Output the (X, Y) coordinate of the center of the cell containing the given text.  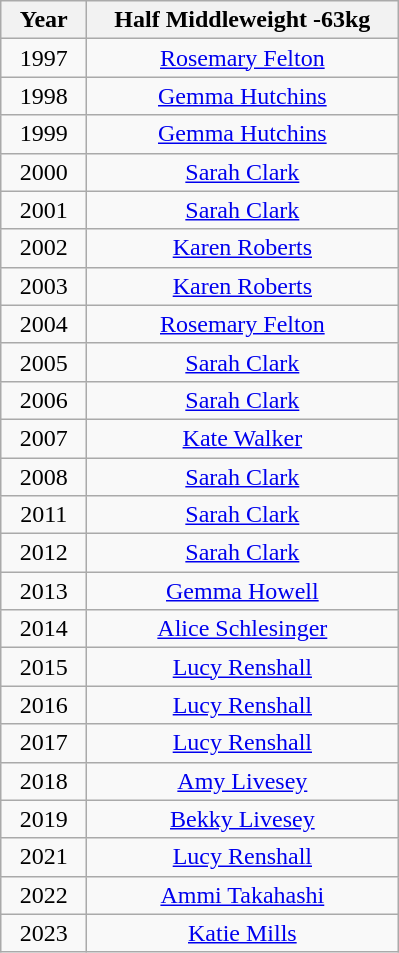
Half Middleweight -63kg (242, 20)
1999 (44, 134)
1997 (44, 58)
2016 (44, 705)
2005 (44, 362)
2007 (44, 438)
2017 (44, 743)
2021 (44, 857)
2015 (44, 667)
2018 (44, 781)
2014 (44, 629)
2004 (44, 324)
2023 (44, 933)
2006 (44, 400)
2013 (44, 591)
1998 (44, 96)
2002 (44, 248)
2019 (44, 819)
Kate Walker (242, 438)
2001 (44, 210)
2011 (44, 515)
2003 (44, 286)
2022 (44, 895)
Gemma Howell (242, 591)
2000 (44, 172)
Ammi Takahashi (242, 895)
2012 (44, 553)
Bekky Livesey (242, 819)
Alice Schlesinger (242, 629)
Amy Livesey (242, 781)
2008 (44, 477)
Year (44, 20)
Katie Mills (242, 933)
